Return the (X, Y) coordinate for the center point of the cell that contains the specified text.  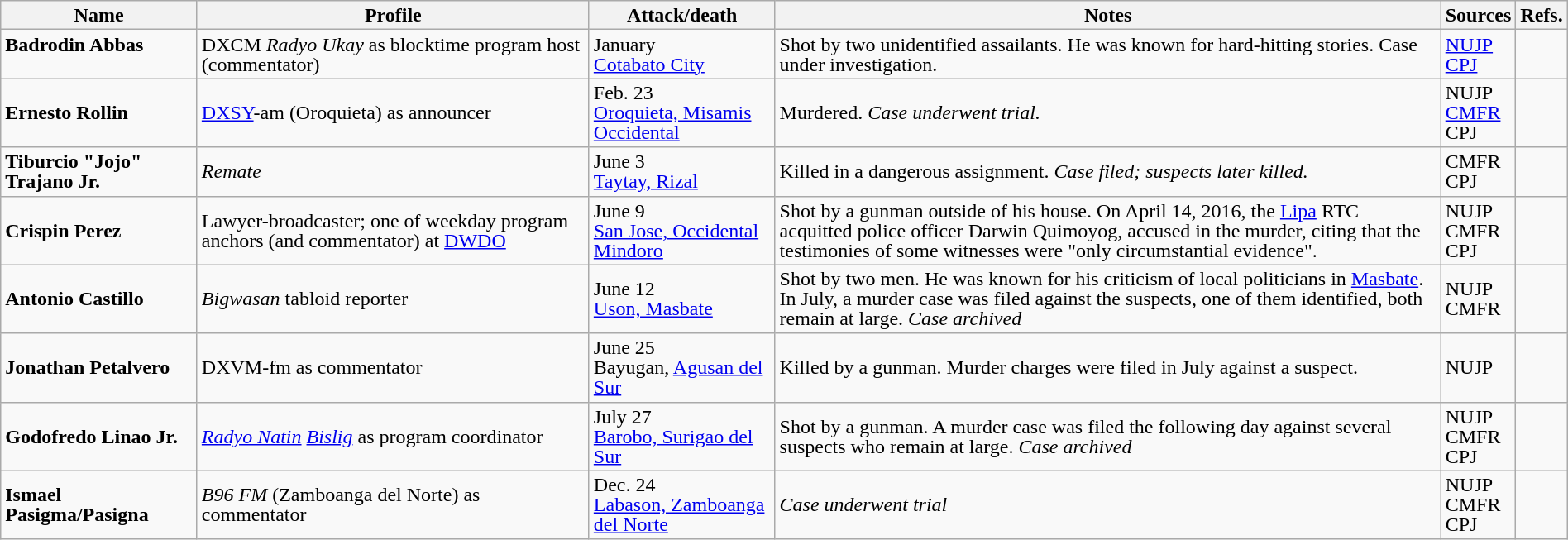
Remate (393, 172)
Ismael Pasigma/Pasigna (99, 504)
Ernesto Rollin (99, 112)
Case underwent trial (1108, 504)
June 12Uson, Masbate (681, 299)
Sources (1479, 15)
Feb. 23Oroquieta, Misamis Occidental (681, 112)
B96 FM (Zamboanga del Norte) as commentator (393, 504)
Dec. 24Labason, Zamboanga del Norte (681, 504)
June 9San Jose, Occidental Mindoro (681, 230)
Attack/death (681, 15)
DXCM Radyo Ukay as blocktime program host (commentator) (393, 55)
Notes (1108, 15)
Antonio Castillo (99, 299)
Lawyer-broadcaster; one of weekday program anchors (and commentator) at DWDO (393, 230)
Radyo Natin Bislig as program coordinator (393, 437)
NUJP (1479, 367)
DXSY-am (Oroquieta) as announcer (393, 112)
CMFRCPJ (1479, 172)
Name (99, 15)
Killed by a gunman. Murder charges were filed in July against a suspect. (1108, 367)
Murdered. Case underwent trial. (1108, 112)
NUJPCPJ (1479, 55)
Killed in a dangerous assignment. Case filed; suspects later killed. (1108, 172)
Crispin Perez (99, 230)
JanuaryCotabato City (681, 55)
June 3Taytay, Rizal (681, 172)
Profile (393, 15)
DXVM-fm as commentator (393, 367)
Refs. (1542, 15)
Jonathan Petalvero (99, 367)
Badrodin Abbas (99, 55)
Godofredo Linao Jr. (99, 437)
Bigwasan tabloid reporter (393, 299)
Tiburcio "Jojo" Trajano Jr. (99, 172)
June 25Bayugan, Agusan del Sur (681, 367)
Shot by two unidentified assailants. He was known for hard‑hitting stories. Case under investigation. (1108, 55)
July 27Barobo, Surigao del Sur (681, 437)
Shot by a gunman. A murder case was filed the following day against several suspects who remain at large. Case archived (1108, 437)
NUJPCMFR (1479, 299)
